Find where the given text appears and provide that cell's center as (X, Y) coordinate. 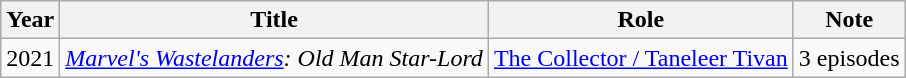
2021 (30, 58)
Marvel's Wastelanders: Old Man Star-Lord (274, 58)
Year (30, 20)
The Collector / Taneleer Tivan (640, 58)
Title (274, 20)
3 episodes (849, 58)
Note (849, 20)
Role (640, 20)
